Pinpoint the cell where the given text exists, returning its [X, Y] midpoint coordinate. 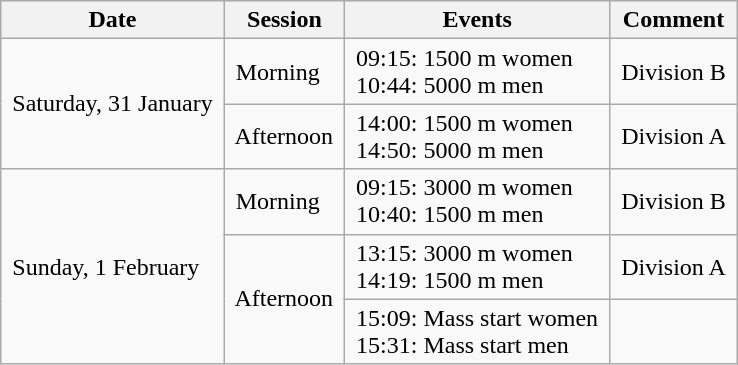
Saturday, 31 January [112, 104]
Comment [674, 20]
13:15: 3000 m women 14:19: 1500 m men [478, 266]
14:00: 1500 m women 14:50: 5000 m men [478, 136]
Events [478, 20]
09:15: 3000 m women 10:40: 1500 m men [478, 202]
09:15: 1500 m women 10:44: 5000 m men [478, 72]
15:09: Mass start women 15:31: Mass start men [478, 332]
Date [112, 20]
Session [284, 20]
Sunday, 1 February [112, 266]
